Determine the (x, y) coordinate at the center of the cell enclosing the given text.  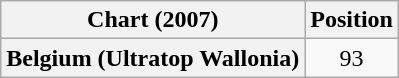
93 (352, 58)
Belgium (Ultratop Wallonia) (153, 58)
Chart (2007) (153, 20)
Position (352, 20)
